Detect which cell encompasses the target text, then output its (X, Y) center coordinate. 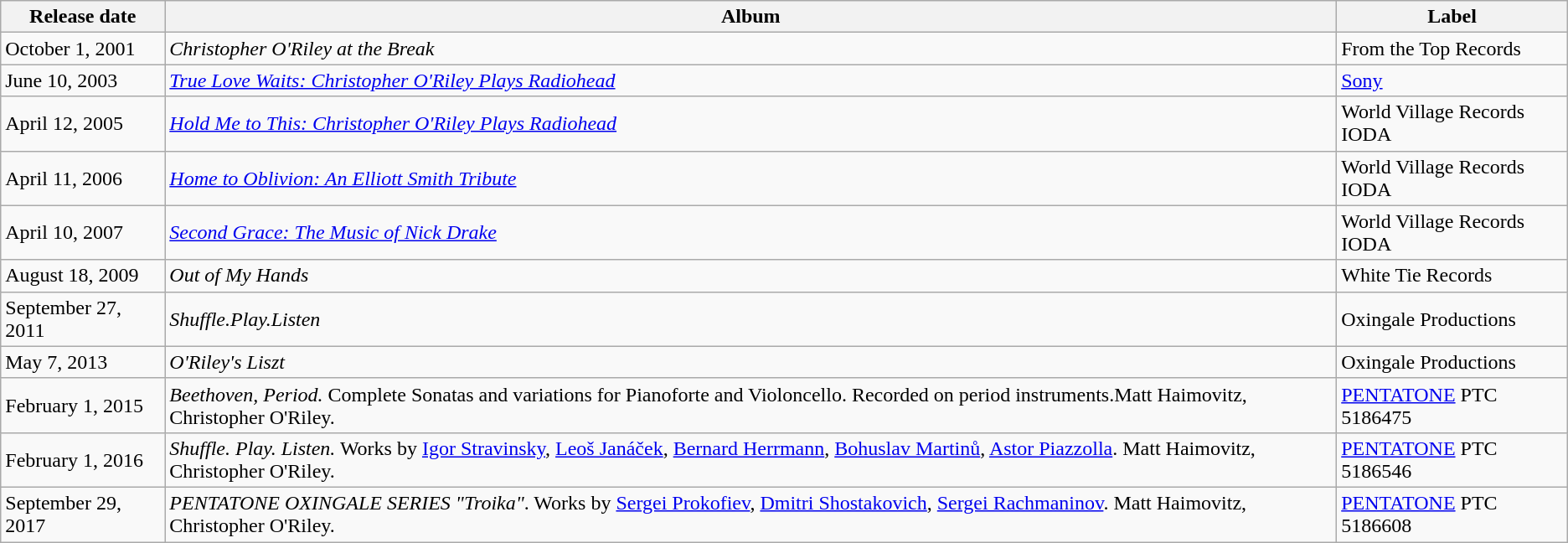
February 1, 2015 (83, 406)
Christopher O'Riley at the Break (750, 49)
May 7, 2013 (83, 362)
PENTATONE PTC 5186546 (1452, 459)
February 1, 2016 (83, 459)
October 1, 2001 (83, 49)
April 12, 2005 (83, 124)
June 10, 2003 (83, 80)
White Tie Records (1452, 276)
April 10, 2007 (83, 233)
Second Grace: The Music of Nick Drake (750, 233)
Out of My Hands (750, 276)
From the Top Records (1452, 49)
Album (750, 17)
Sony (1452, 80)
April 11, 2006 (83, 178)
True Love Waits: Christopher O'Riley Plays Radiohead (750, 80)
Home to Oblivion: An Elliott Smith Tribute (750, 178)
PENTATONE OXINGALE SERIES "Troika". Works by Sergei Prokofiev, Dmitri Shostakovich, Sergei Rachmaninov. Matt Haimovitz, Christopher O'Riley. (750, 515)
Label (1452, 17)
Release date (83, 17)
O'Riley's Liszt (750, 362)
PENTATONE PTC 5186475 (1452, 406)
August 18, 2009 (83, 276)
PENTATONE PTC5186608 (1452, 515)
September 27, 2011 (83, 318)
September 29, 2017 (83, 515)
Shuffle.Play.Listen (750, 318)
Hold Me to This: Christopher O'Riley Plays Radiohead (750, 124)
